Determine the [X, Y] coordinate at the center of the cell enclosing the given text.  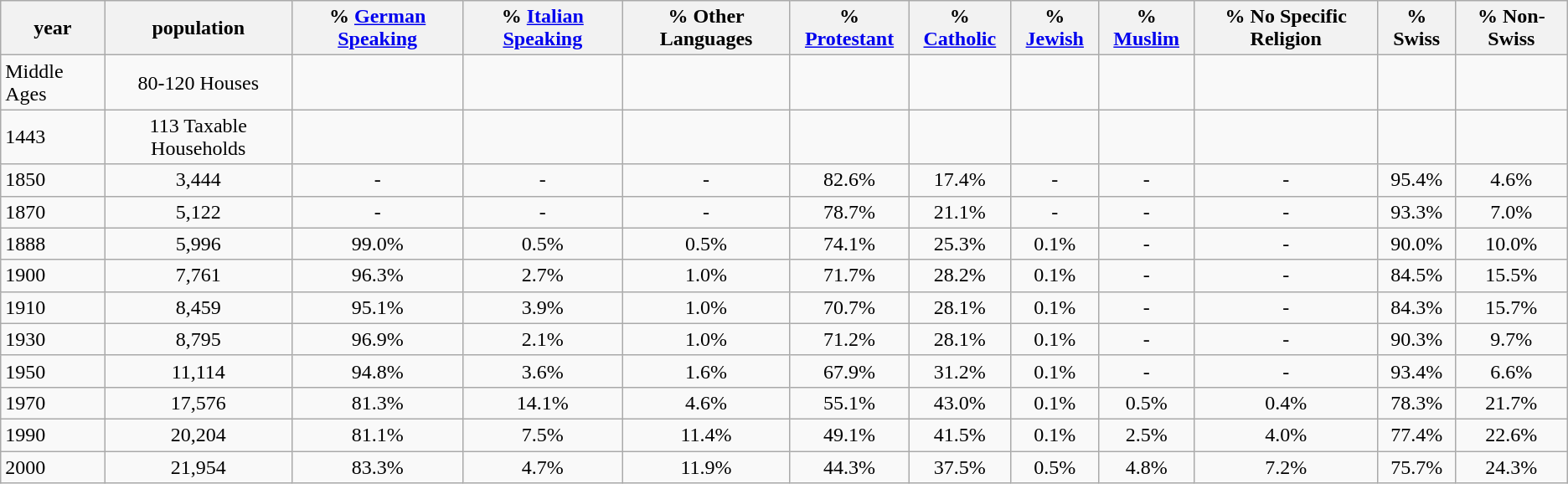
77.4% [1417, 435]
% Other Languages [706, 28]
49.1% [849, 435]
95.1% [378, 307]
17,576 [199, 403]
11.4% [706, 435]
90.3% [1417, 339]
year [53, 28]
25.3% [960, 244]
113 Taxable Households [199, 137]
99.0% [378, 244]
1850 [53, 180]
96.3% [378, 275]
75.7% [1417, 466]
21.7% [1511, 403]
4.0% [1287, 435]
1900 [53, 275]
93.3% [1417, 212]
31.2% [960, 371]
15.7% [1511, 307]
17.4% [960, 180]
1970 [53, 403]
81.1% [378, 435]
1950 [53, 371]
10.0% [1511, 244]
21,954 [199, 466]
95.4% [1417, 180]
7,761 [199, 275]
% German Speaking [378, 28]
15.5% [1511, 275]
population [199, 28]
1.6% [706, 371]
7.5% [543, 435]
1930 [53, 339]
2.1% [543, 339]
% Muslim [1147, 28]
43.0% [960, 403]
82.6% [849, 180]
78.3% [1417, 403]
Middle Ages [53, 82]
93.4% [1417, 371]
74.1% [849, 244]
9.7% [1511, 339]
84.5% [1417, 275]
% Italian Speaking [543, 28]
83.3% [378, 466]
24.3% [1511, 466]
% Catholic [960, 28]
81.3% [378, 403]
% Swiss [1417, 28]
22.6% [1511, 435]
71.2% [849, 339]
11,114 [199, 371]
% Non-Swiss [1511, 28]
96.9% [378, 339]
5,122 [199, 212]
94.8% [378, 371]
1888 [53, 244]
7.0% [1511, 212]
37.5% [960, 466]
71.7% [849, 275]
2.5% [1147, 435]
2.7% [543, 275]
14.1% [543, 403]
4.7% [543, 466]
90.0% [1417, 244]
20,204 [199, 435]
1443 [53, 137]
0.4% [1287, 403]
55.1% [849, 403]
% Protestant [849, 28]
41.5% [960, 435]
% No Specific Religion [1287, 28]
1910 [53, 307]
8,795 [199, 339]
78.7% [849, 212]
1870 [53, 212]
28.2% [960, 275]
3,444 [199, 180]
3.6% [543, 371]
80-120 Houses [199, 82]
70.7% [849, 307]
% Jewish [1055, 28]
84.3% [1417, 307]
67.9% [849, 371]
11.9% [706, 466]
21.1% [960, 212]
44.3% [849, 466]
4.8% [1147, 466]
1990 [53, 435]
7.2% [1287, 466]
3.9% [543, 307]
8,459 [199, 307]
5,996 [199, 244]
6.6% [1511, 371]
2000 [53, 466]
